Search for the cell housing the specified text and yield its (X, Y) center coordinate. 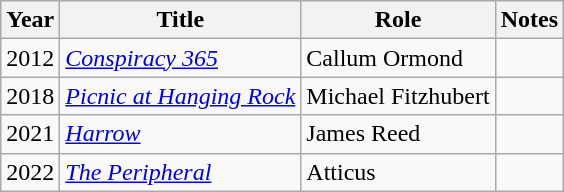
Harrow (180, 134)
Title (180, 20)
Conspiracy 365 (180, 58)
Picnic at Hanging Rock (180, 96)
2012 (30, 58)
James Reed (398, 134)
The Peripheral (180, 172)
Atticus (398, 172)
2018 (30, 96)
Notes (529, 20)
Michael Fitzhubert (398, 96)
Callum Ormond (398, 58)
2021 (30, 134)
2022 (30, 172)
Year (30, 20)
Role (398, 20)
